Determine the [x, y] coordinate at the center of the cell enclosing the given text.  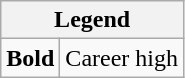
Legend [92, 20]
Bold [30, 58]
Career high [122, 58]
